Pinpoint the cell where the given text exists, returning its [x, y] midpoint coordinate. 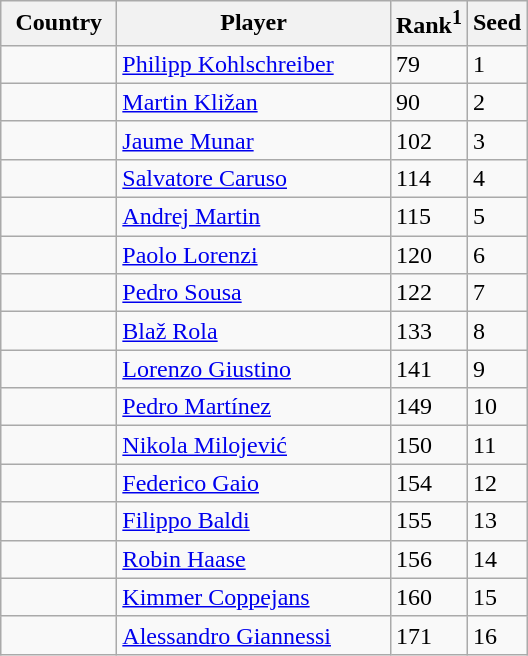
10 [496, 407]
90 [428, 102]
12 [496, 483]
8 [496, 331]
14 [496, 559]
Robin Haase [254, 559]
4 [496, 178]
Federico Gaio [254, 483]
141 [428, 369]
133 [428, 331]
16 [496, 635]
Andrej Martin [254, 217]
Martin Kližan [254, 102]
Blaž Rola [254, 331]
Lorenzo Giustino [254, 369]
Seed [496, 24]
7 [496, 293]
Nikola Milojević [254, 445]
Pedro Sousa [254, 293]
155 [428, 521]
15 [496, 597]
6 [496, 255]
114 [428, 178]
Salvatore Caruso [254, 178]
Philipp Kohlschreiber [254, 64]
102 [428, 140]
115 [428, 217]
122 [428, 293]
11 [496, 445]
Paolo Lorenzi [254, 255]
79 [428, 64]
Pedro Martínez [254, 407]
Jaume Munar [254, 140]
156 [428, 559]
150 [428, 445]
120 [428, 255]
Alessandro Giannessi [254, 635]
5 [496, 217]
149 [428, 407]
2 [496, 102]
Rank1 [428, 24]
Kimmer Coppejans [254, 597]
Country [59, 24]
1 [496, 64]
Filippo Baldi [254, 521]
13 [496, 521]
Player [254, 24]
3 [496, 140]
9 [496, 369]
154 [428, 483]
171 [428, 635]
160 [428, 597]
